Capture the cell that displays the provided text and extract its (x, y) central coordinate. 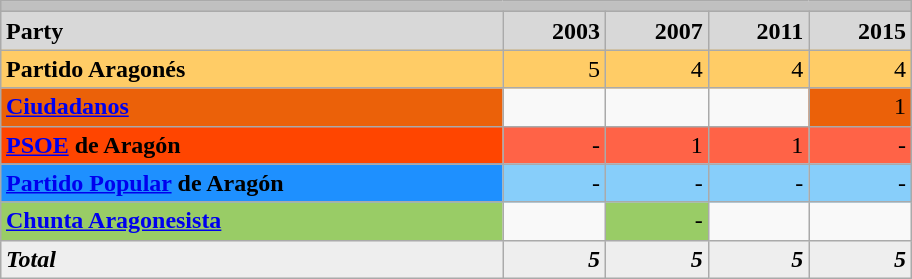
2003 (554, 31)
2011 (758, 31)
2007 (656, 31)
Total (251, 259)
Chunta Aragonesista (251, 221)
Partido Popular de Aragón (251, 183)
2015 (860, 31)
Party (251, 31)
Partido Aragonés (251, 69)
PSOE de Aragón (251, 145)
Ciudadanos (251, 107)
